Extract the [X, Y] coordinate from the center of the cell holding the provided text.  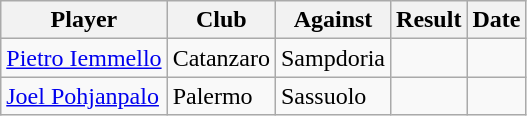
Date [496, 20]
Against [332, 20]
Club [221, 20]
Catanzaro [221, 58]
Pietro Iemmello [84, 58]
Sassuolo [332, 96]
Player [84, 20]
Palermo [221, 96]
Sampdoria [332, 58]
Joel Pohjanpalo [84, 96]
Result [429, 20]
